Identify which cell holds the provided text, then report its (x, y) central coordinate. 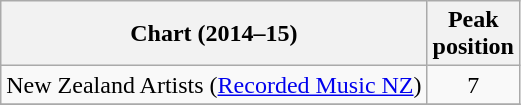
7 (473, 85)
Peak position (473, 34)
Chart (2014–15) (214, 34)
New Zealand Artists (Recorded Music NZ) (214, 85)
